Extract the (X, Y) coordinate from the center of the cell holding the provided text.  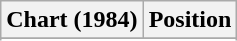
Position (190, 20)
Chart (1984) (72, 20)
